Detect which cell encompasses the target text, then output its [x, y] center coordinate. 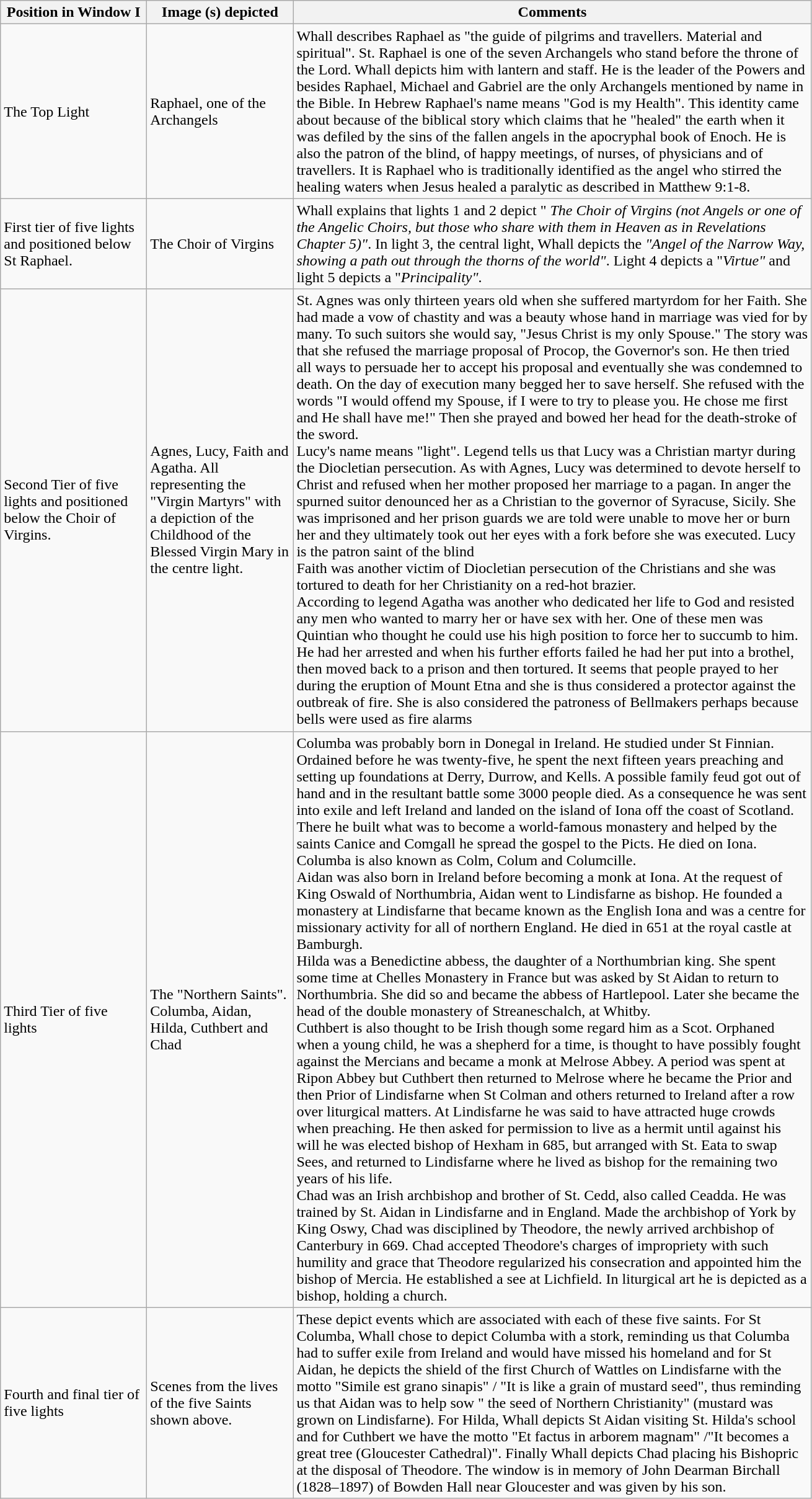
Fourth and final tier of five lights [74, 1403]
Second Tier of five lights and positioned below the Choir of Virgins. [74, 510]
The "Northern Saints". Columba, Aidan, Hilda, Cuthbert and Chad [220, 1020]
Scenes from the lives of the five Saints shown above. [220, 1403]
The Choir of Virgins [220, 244]
Raphael, one of the Archangels [220, 112]
Position in Window I [74, 12]
Third Tier of five lights [74, 1020]
The Top Light [74, 112]
Comments [552, 12]
Image (s) depicted [220, 12]
First tier of five lights and positioned below St Raphael. [74, 244]
